Detect which cell encompasses the target text, then output its (x, y) center coordinate. 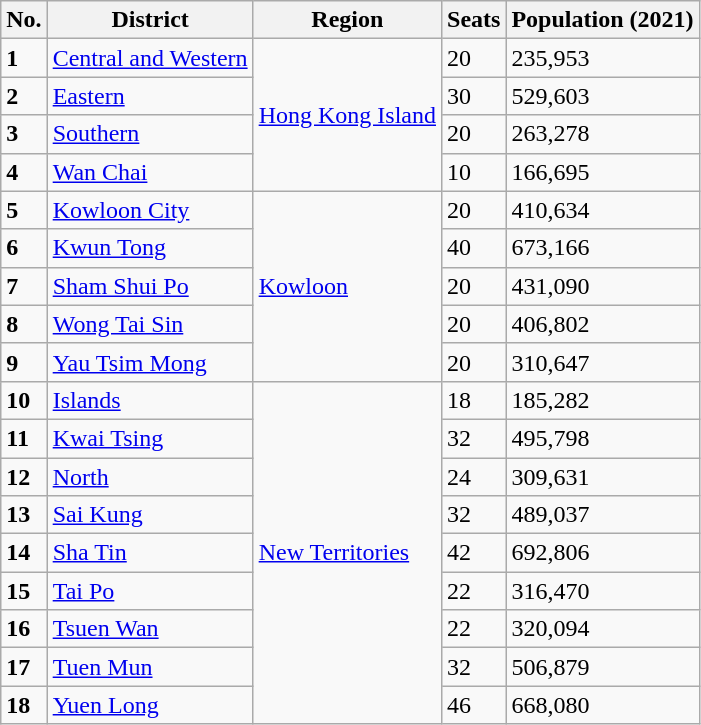
529,603 (602, 96)
673,166 (602, 248)
30 (474, 96)
Hong Kong Island (347, 115)
North (150, 477)
2 (24, 96)
Tuen Mun (150, 667)
Seats (474, 20)
185,282 (602, 400)
15 (24, 591)
320,094 (602, 629)
District (150, 20)
4 (24, 172)
495,798 (602, 438)
Central and Western (150, 58)
431,090 (602, 286)
Sai Kung (150, 515)
9 (24, 362)
Eastern (150, 96)
8 (24, 324)
Southern (150, 134)
17 (24, 667)
406,802 (602, 324)
263,278 (602, 134)
Kowloon (347, 286)
Region (347, 20)
1 (24, 58)
Tai Po (150, 591)
3 (24, 134)
235,953 (602, 58)
316,470 (602, 591)
692,806 (602, 553)
40 (474, 248)
309,631 (602, 477)
Sha Tin (150, 553)
16 (24, 629)
7 (24, 286)
11 (24, 438)
New Territories (347, 552)
No. (24, 20)
166,695 (602, 172)
Kowloon City (150, 210)
24 (474, 477)
14 (24, 553)
506,879 (602, 667)
Wong Tai Sin (150, 324)
6 (24, 248)
Wan Chai (150, 172)
5 (24, 210)
Yau Tsim Mong (150, 362)
12 (24, 477)
42 (474, 553)
489,037 (602, 515)
668,080 (602, 705)
410,634 (602, 210)
Yuen Long (150, 705)
Tsuen Wan (150, 629)
Sham Shui Po (150, 286)
Kwun Tong (150, 248)
310,647 (602, 362)
Kwai Tsing (150, 438)
13 (24, 515)
46 (474, 705)
Population (2021) (602, 20)
Islands (150, 400)
